For the text-containing cell, return its midpoint in (x, y) coordinate format. 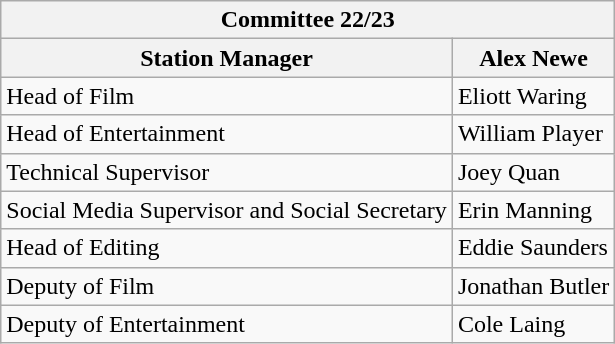
Eliott Waring (533, 96)
Head of Entertainment (227, 134)
Technical Supervisor (227, 172)
Alex Newe (533, 58)
Jonathan Butler (533, 286)
Cole Laing (533, 324)
Deputy of Entertainment (227, 324)
Deputy of Film (227, 286)
Head of Film (227, 96)
Head of Editing (227, 248)
Erin Manning (533, 210)
Joey Quan (533, 172)
Eddie Saunders (533, 248)
Station Manager (227, 58)
Committee 22/23 (308, 20)
Social Media Supervisor and Social Secretary (227, 210)
William Player (533, 134)
